Detect which cell encompasses the target text, then output its [X, Y] center coordinate. 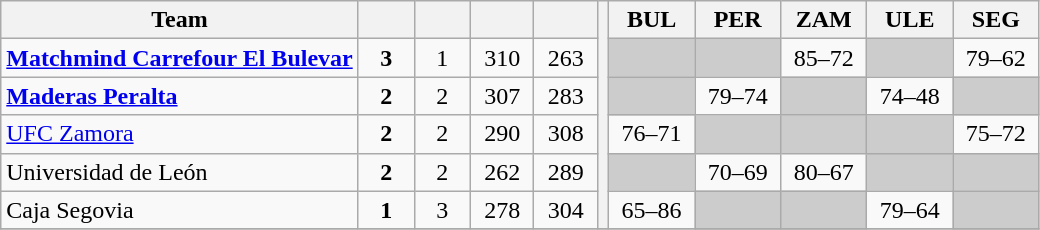
304 [566, 210]
79–64 [910, 210]
Caja Segovia [180, 210]
307 [502, 96]
262 [502, 172]
UFC Zamora [180, 134]
ULE [910, 20]
310 [502, 58]
74–48 [910, 96]
75–72 [996, 134]
76–71 [652, 134]
Matchmind Carrefour El Bulevar [180, 58]
85–72 [824, 58]
263 [566, 58]
BUL [652, 20]
SEG [996, 20]
308 [566, 134]
278 [502, 210]
65–86 [652, 210]
Universidad de León [180, 172]
80–67 [824, 172]
70–69 [738, 172]
290 [502, 134]
283 [566, 96]
ZAM [824, 20]
289 [566, 172]
Maderas Peralta [180, 96]
79–62 [996, 58]
PER [738, 20]
Team [180, 20]
79–74 [738, 96]
